Capture the cell that displays the provided text and extract its [X, Y] central coordinate. 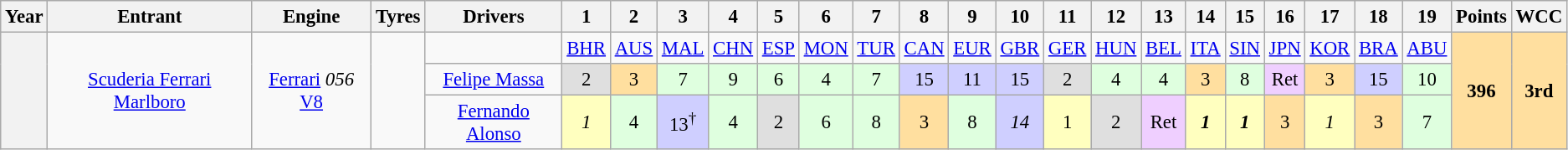
Entrant [150, 17]
Felipe Massa [494, 80]
3rd [1539, 91]
BHR [586, 49]
CAN [924, 49]
13 [1164, 17]
ITA [1205, 49]
12 [1116, 17]
SIN [1245, 49]
Engine [311, 17]
ESP [778, 49]
Fernando Alonso [494, 122]
GER [1068, 49]
BEL [1164, 49]
JPN [1285, 49]
HUN [1116, 49]
396 [1481, 91]
CHN [733, 49]
Year [24, 17]
KOR [1330, 49]
EUR [972, 49]
MAL [683, 49]
Tyres [398, 17]
Ferrari 056 V8 [311, 91]
Drivers [494, 17]
17 [1330, 17]
5 [778, 17]
19 [1427, 17]
18 [1379, 17]
BRA [1379, 49]
WCC [1539, 17]
16 [1285, 17]
GBR [1019, 49]
Scuderia Ferrari Marlboro [150, 91]
ABU [1427, 49]
Points [1481, 17]
TUR [876, 49]
MON [826, 49]
13† [683, 122]
AUS [633, 49]
